From the cell containing the given text, extract its center point as (X, Y) coordinate. 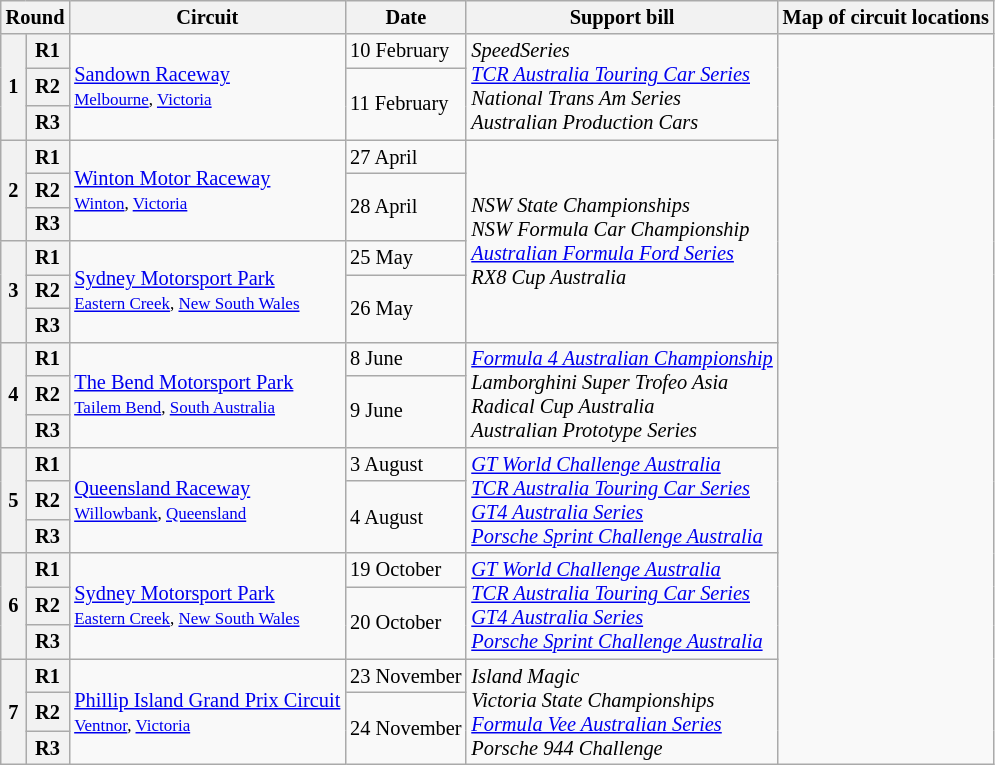
3 (14, 292)
Support bill (622, 17)
Circuit (207, 17)
Island MagicVictoria State ChampionshipsFormula Vee Australian SeriesPorsche 944 Challenge (622, 712)
3 August (406, 464)
27 April (406, 157)
26 May (406, 308)
Phillip Island Grand Prix CircuitVentnor, Victoria (207, 712)
The Bend Motorsport ParkTailem Bend, South Australia (207, 395)
4 August (406, 517)
2 (14, 190)
SpeedSeriesTCR Australia Touring Car SeriesNational Trans Am SeriesAustralian Production Cars (622, 87)
Queensland RacewayWillowbank, Queensland (207, 500)
28 April (406, 206)
23 November (406, 676)
Winton Motor RacewayWinton, Victoria (207, 190)
Sandown RacewayMelbourne, Victoria (207, 87)
Map of circuit locations (886, 17)
7 (14, 712)
19 October (406, 570)
Date (406, 17)
NSW State ChampionshipsNSW Formula Car ChampionshipAustralian Formula Ford SeriesRX8 Cup Australia (622, 241)
Round (36, 17)
20 October (406, 623)
6 (14, 606)
4 (14, 395)
11 February (406, 104)
9 June (406, 411)
Formula 4 Australian ChampionshipLamborghini Super Trofeo AsiaRadical Cup AustraliaAustralian Prototype Series (622, 395)
5 (14, 500)
8 June (406, 359)
1 (14, 87)
25 May (406, 258)
24 November (406, 728)
10 February (406, 51)
